Return the [X, Y] coordinate for the center point of the cell that contains the specified text.  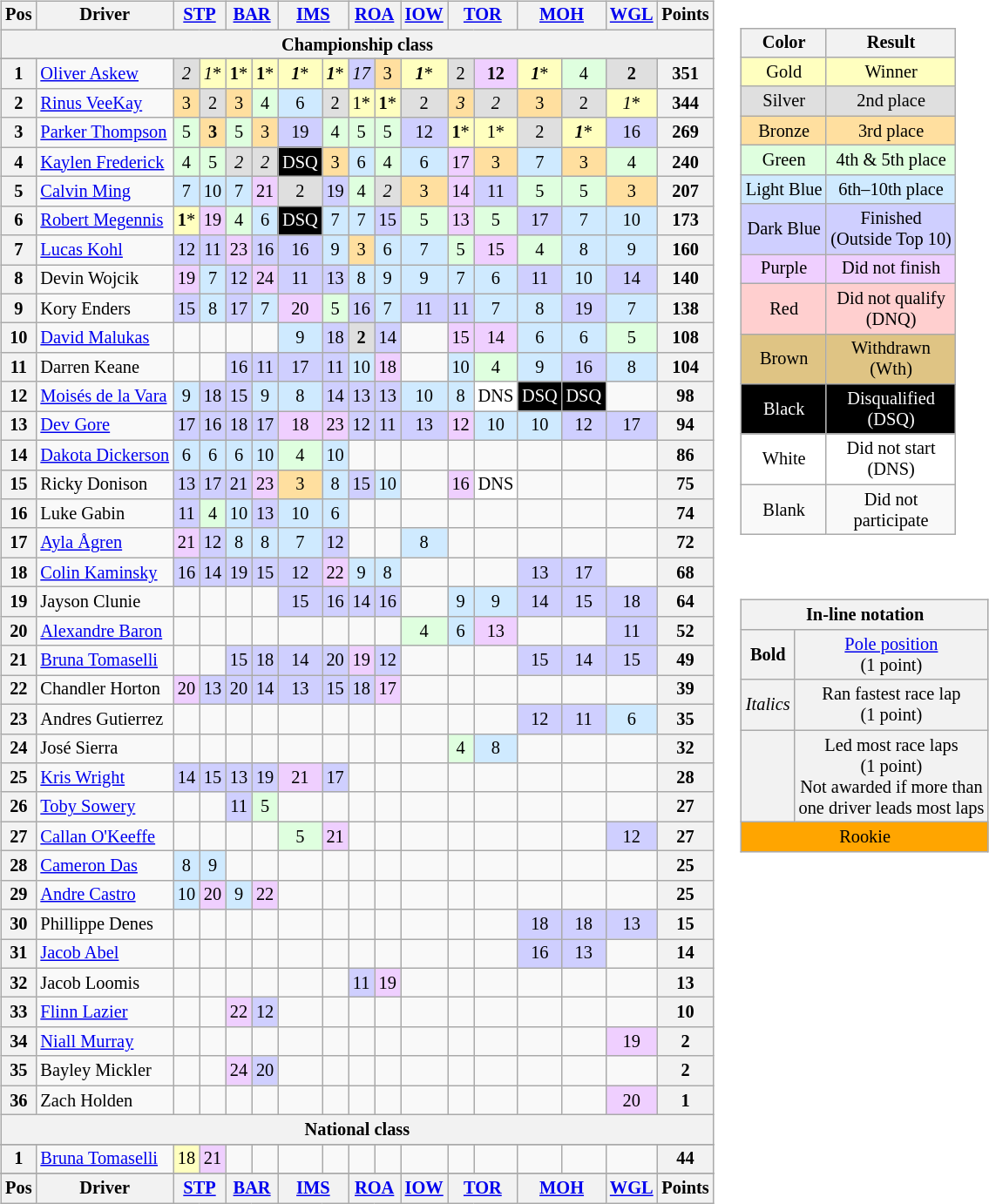
Kory Enders [105, 308]
Bronze [784, 131]
Did not qualify(DNQ) [891, 308]
Dev Gore [105, 426]
Pole position(1 point) [892, 655]
Red [784, 308]
Chandler Horton [105, 690]
Withdrawn(Wth) [891, 359]
Andre Castro [105, 895]
Bayley Mickler [105, 1071]
138 [686, 308]
173 [686, 220]
68 [686, 572]
Green [784, 160]
Andres Gutierrez [105, 719]
72 [686, 543]
Finished(Outside Top 10) [891, 229]
Color [784, 43]
75 [686, 484]
Niall Murray [105, 1042]
Zach Holden [105, 1100]
Led most race laps(1 point)Not awarded if more thanone driver leads most laps [892, 776]
Did notparticipate [891, 510]
Moisés de la Vara [105, 396]
269 [686, 132]
Devin Wojcik [105, 280]
351 [686, 74]
Parker Thompson [105, 132]
240 [686, 162]
49 [686, 660]
David Malukas [105, 338]
José Sierra [105, 748]
Robert Megennis [105, 220]
Cameron Das [105, 866]
36 [18, 1100]
Dakota Dickerson [105, 455]
Alexandre Baron [105, 631]
3rd place [891, 131]
Jacob Abel [105, 954]
Ayla Ågren [105, 543]
Kris Wright [105, 778]
Disqualified(DSQ) [891, 409]
Calvin Ming [105, 192]
Flinn Lazier [105, 1012]
29 [18, 895]
Did not start(DNS) [891, 459]
207 [686, 192]
344 [686, 104]
Winner [891, 72]
39 [686, 690]
Brown [784, 359]
Bold [769, 655]
Result [891, 43]
94 [686, 426]
Italics [769, 705]
White [784, 459]
Jacob Loomis [105, 983]
Luke Gabin [105, 514]
108 [686, 338]
74 [686, 514]
Rookie [864, 837]
Did not finish [891, 269]
Rinus VeeKay [105, 104]
86 [686, 455]
140 [686, 280]
Lucas Kohl [105, 250]
Championship class [357, 44]
26 [18, 807]
52 [686, 631]
6th–10th place [891, 189]
Dark Blue [784, 229]
Blank [784, 510]
Silver [784, 101]
Ran fastest race lap(1 point) [892, 705]
31 [18, 954]
Phillippe Denes [105, 924]
64 [686, 602]
2nd place [891, 101]
In-line notation [864, 615]
Darren Keane [105, 368]
Purple [784, 269]
National class [357, 1130]
30 [18, 924]
34 [18, 1042]
33 [18, 1012]
Oliver Askew [105, 74]
Toby Sowery [105, 807]
Colin Kaminsky [105, 572]
Ricky Donison [105, 484]
4th & 5th place [891, 160]
Light Blue [784, 189]
98 [686, 396]
Black [784, 409]
104 [686, 368]
Gold [784, 72]
Kaylen Frederick [105, 162]
Callan O'Keeffe [105, 836]
160 [686, 250]
44 [686, 1159]
Jayson Clunie [105, 602]
